Identify which cell holds the provided text, then report its (x, y) central coordinate. 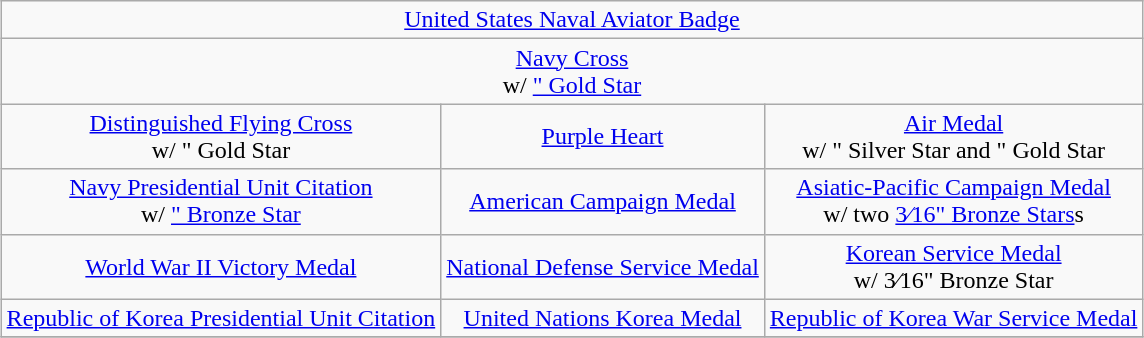
United Nations Korea Medal (603, 318)
Purple Heart (603, 136)
United States Naval Aviator Badge (572, 20)
National Defense Service Medal (603, 266)
Republic of Korea War Service Medal (954, 318)
World War II Victory Medal (221, 266)
American Campaign Medal (603, 202)
Navy Crossw/ " Gold Star (572, 72)
Korean Service Medalw/ 3⁄16" Bronze Star (954, 266)
Air Medalw/ " Silver Star and " Gold Star (954, 136)
Republic of Korea Presidential Unit Citation (221, 318)
Navy Presidential Unit Citation w/ " Bronze Star (221, 202)
Distinguished Flying Crossw/ " Gold Star (221, 136)
Asiatic-Pacific Campaign Medalw/ two 3⁄16" Bronze Starss (954, 202)
